From the cell containing the given text, extract its center point as (X, Y) coordinate. 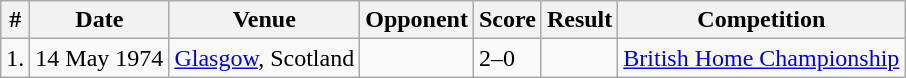
# (16, 20)
Result (579, 20)
1. (16, 58)
Opponent (417, 20)
2–0 (507, 58)
Date (100, 20)
Glasgow, Scotland (264, 58)
British Home Championship (762, 58)
Venue (264, 20)
Competition (762, 20)
14 May 1974 (100, 58)
Score (507, 20)
